Pinpoint the cell where the given text exists, returning its (x, y) midpoint coordinate. 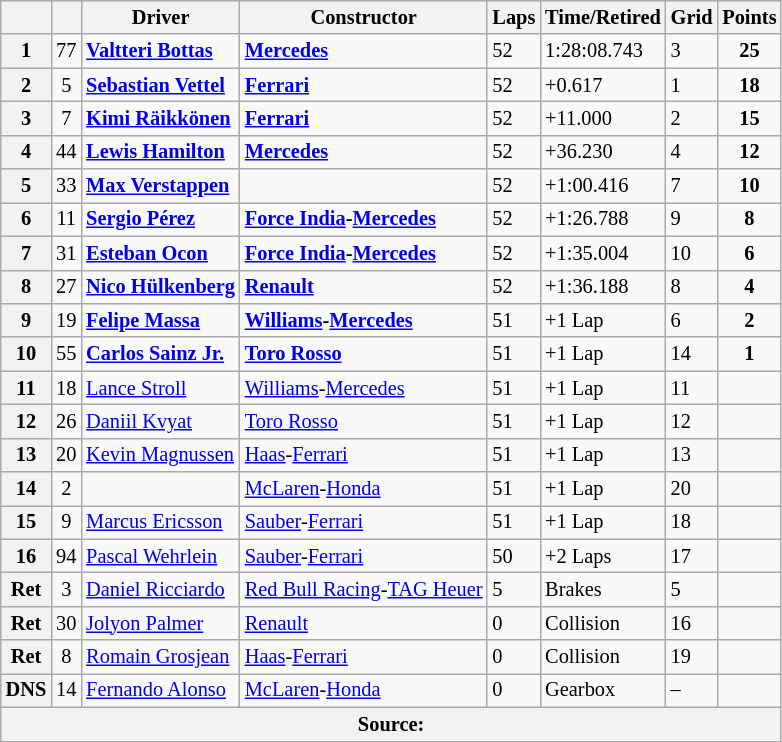
Points (749, 17)
– (692, 690)
Felipe Massa (160, 320)
Esteban Ocon (160, 253)
Lance Stroll (160, 388)
Driver (160, 17)
1:28:08.743 (603, 51)
50 (514, 556)
DNS (26, 690)
+1:26.788 (603, 219)
Laps (514, 17)
Grid (692, 17)
77 (66, 51)
+0.617 (603, 85)
Kevin Magnussen (160, 455)
+1:35.004 (603, 253)
+1:00.416 (603, 186)
+2 Laps (603, 556)
94 (66, 556)
26 (66, 421)
Pascal Wehrlein (160, 556)
31 (66, 253)
Brakes (603, 589)
Sebastian Vettel (160, 85)
Time/Retired (603, 17)
Daniil Kvyat (160, 421)
55 (66, 354)
+1:36.188 (603, 287)
44 (66, 152)
Constructor (364, 17)
Romain Grosjean (160, 657)
Marcus Ericsson (160, 522)
Red Bull Racing-TAG Heuer (364, 589)
33 (66, 186)
Carlos Sainz Jr. (160, 354)
30 (66, 623)
Source: (392, 724)
Kimi Räikkönen (160, 118)
27 (66, 287)
25 (749, 51)
Lewis Hamilton (160, 152)
17 (692, 556)
Valtteri Bottas (160, 51)
Daniel Ricciardo (160, 589)
+11.000 (603, 118)
Sergio Pérez (160, 219)
Gearbox (603, 690)
Max Verstappen (160, 186)
Nico Hülkenberg (160, 287)
+36.230 (603, 152)
Fernando Alonso (160, 690)
Jolyon Palmer (160, 623)
